Return the (X, Y) coordinate for the center point of the cell that contains the specified text.  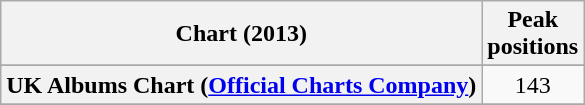
Chart (2013) (242, 34)
143 (533, 85)
Peakpositions (533, 34)
UK Albums Chart (Official Charts Company) (242, 85)
